Capture the cell that displays the provided text and extract its [x, y] central coordinate. 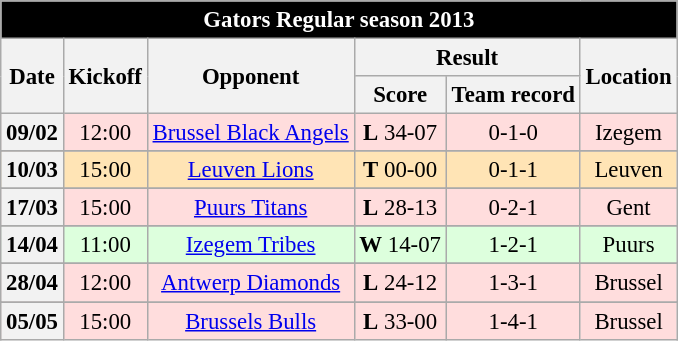
W 14-07 [400, 245]
Izegem [628, 133]
Puurs Titans [250, 208]
Puurs [628, 245]
1-3-1 [513, 283]
Brussels Bulls [250, 321]
L 34-07 [400, 133]
Result [467, 58]
14/04 [32, 245]
Location [628, 76]
Score [400, 95]
Opponent [250, 76]
Antwerp Diamonds [250, 283]
Team record [513, 95]
28/04 [32, 283]
Izegem Tribes [250, 245]
L 33-00 [400, 321]
Gent [628, 208]
Leuven [628, 170]
10/03 [32, 170]
Kickoff [105, 76]
0-1-0 [513, 133]
T 00-00 [400, 170]
0-2-1 [513, 208]
Brussel Black Angels [250, 133]
11:00 [105, 245]
Gators Regular season 2013 [339, 20]
05/05 [32, 321]
0-1-1 [513, 170]
09/02 [32, 133]
L 24-12 [400, 283]
1-2-1 [513, 245]
17/03 [32, 208]
L 28-13 [400, 208]
Date [32, 76]
Leuven Lions [250, 170]
1-4-1 [513, 321]
